Capture the cell that displays the provided text and extract its [X, Y] central coordinate. 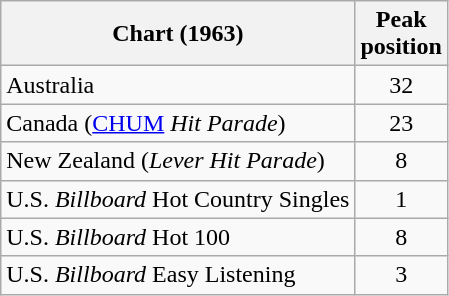
Australia [178, 85]
32 [401, 85]
23 [401, 123]
U.S. Billboard Hot 100 [178, 237]
Canada (CHUM Hit Parade) [178, 123]
Chart (1963) [178, 34]
U.S. Billboard Hot Country Singles [178, 199]
3 [401, 275]
New Zealand (Lever Hit Parade) [178, 161]
1 [401, 199]
Peakposition [401, 34]
U.S. Billboard Easy Listening [178, 275]
